Detect which cell encompasses the target text, then output its [x, y] center coordinate. 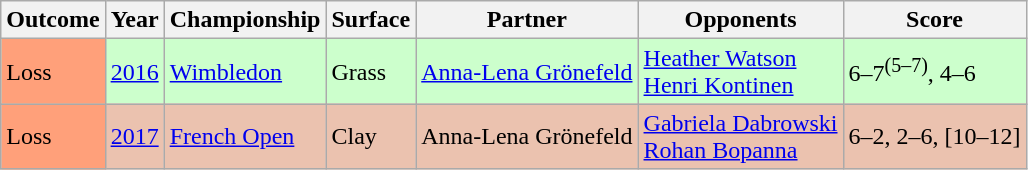
French Open [245, 136]
Partner [527, 20]
Heather Watson Henri Kontinen [740, 72]
2017 [134, 136]
Score [934, 20]
Year [134, 20]
Opponents [740, 20]
6–2, 2–6, [10–12] [934, 136]
2016 [134, 72]
Surface [371, 20]
Championship [245, 20]
Gabriela Dabrowski Rohan Bopanna [740, 136]
Wimbledon [245, 72]
Outcome [53, 20]
6–7(5–7), 4–6 [934, 72]
Clay [371, 136]
Grass [371, 72]
